Scan for the cell matching the given text and deliver its [x, y] coordinate at center. 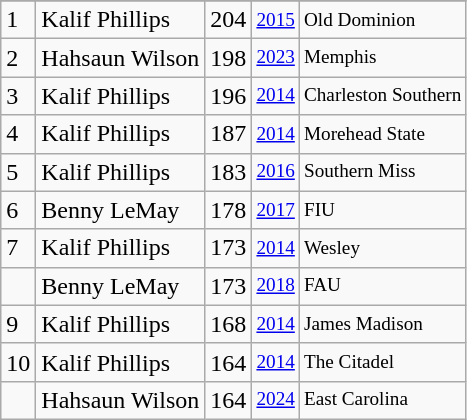
2 [18, 58]
FIU [382, 210]
Old Dominion [382, 20]
187 [228, 134]
3 [18, 96]
2024 [276, 400]
Southern Miss [382, 172]
East Carolina [382, 400]
2015 [276, 20]
2018 [276, 286]
Charleston Southern [382, 96]
168 [228, 324]
204 [228, 20]
2017 [276, 210]
5 [18, 172]
The Citadel [382, 362]
198 [228, 58]
9 [18, 324]
1 [18, 20]
4 [18, 134]
Morehead State [382, 134]
James Madison [382, 324]
2023 [276, 58]
Wesley [382, 248]
6 [18, 210]
178 [228, 210]
10 [18, 362]
2016 [276, 172]
7 [18, 248]
Memphis [382, 58]
FAU [382, 286]
196 [228, 96]
183 [228, 172]
